Locate the cell with the specified text and output its (X, Y) center coordinate. 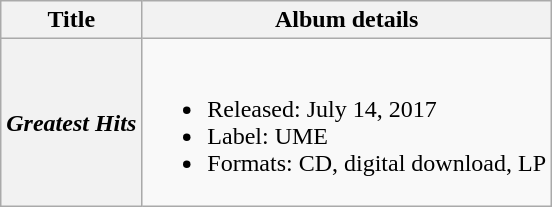
Title (72, 20)
Album details (347, 20)
Released: July 14, 2017Label: UMEFormats: CD, digital download, LP (347, 122)
Greatest Hits (72, 122)
